Capture the cell that displays the provided text and extract its (x, y) central coordinate. 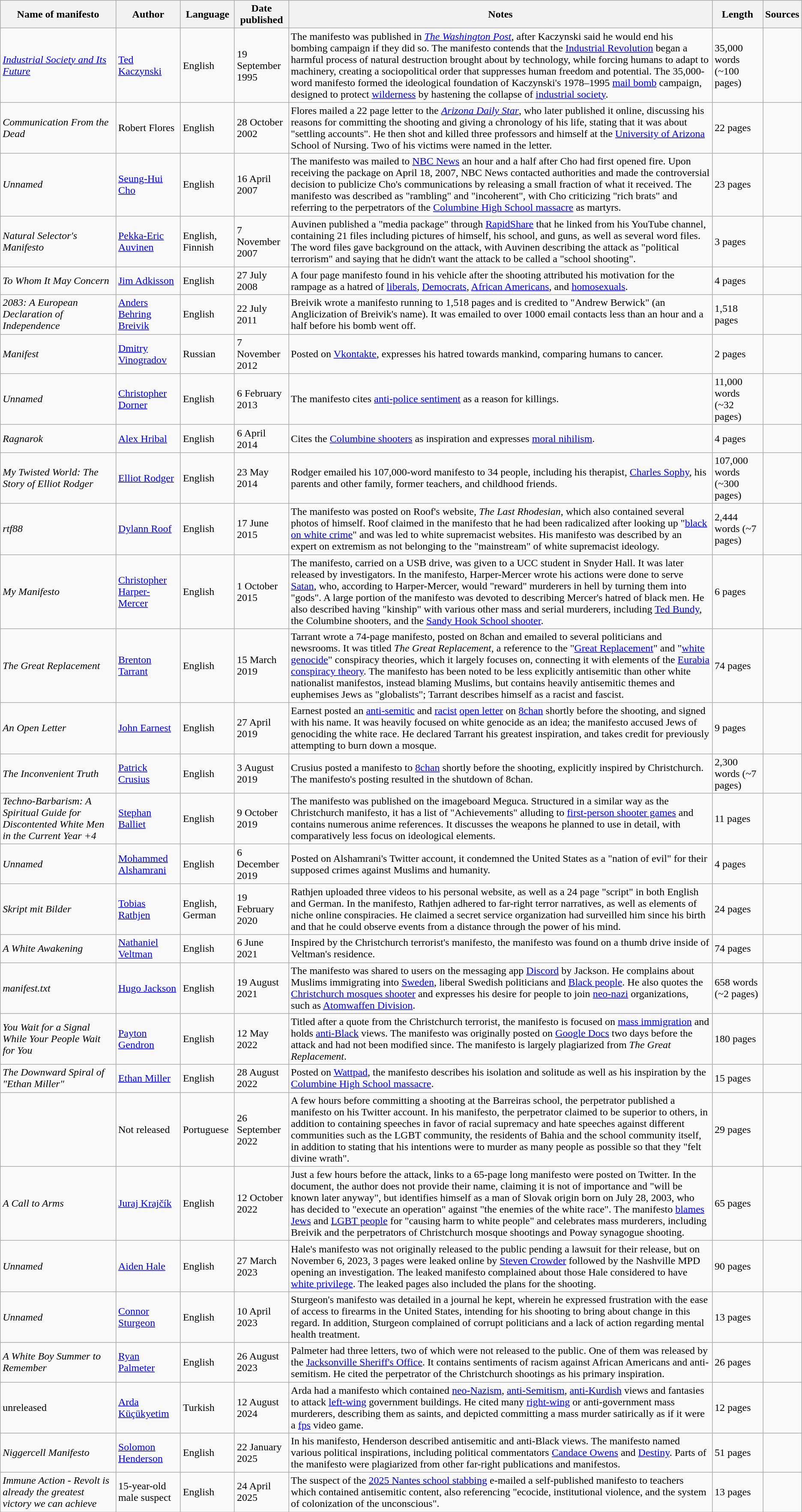
Pekka-Eric Auvinen (148, 242)
Ryan Palmeter (148, 1362)
Posted on Vkontakte, expresses his hatred towards mankind, comparing humans to cancer. (500, 354)
Natural Selector's Manifesto (58, 242)
English, Finnish (207, 242)
An Open Letter (58, 728)
27 March 2023 (261, 1266)
Christopher Harper-Mercer (148, 591)
7 November 2012 (261, 354)
19 August 2021 (261, 988)
12 October 2022 (261, 1204)
10 April 2023 (261, 1317)
3 pages (737, 242)
Language (207, 15)
2083: A European Declaration of Independence (58, 314)
Techno-Barbarism: A Spiritual Guide for Discontented White Men in the Current Year +4 (58, 819)
2,444 words (~7 pages) (737, 529)
28 October 2002 (261, 128)
A White Boy Summer to Remember (58, 1362)
Arda Küçükyetim (148, 1407)
Nathaniel Veltman (148, 948)
Alex Hribal (148, 439)
19 September 1995 (261, 65)
Cites the Columbine shooters as inspiration and expresses moral nihilism. (500, 439)
12 May 2022 (261, 1039)
26 September 2022 (261, 1129)
Solomon Henderson (148, 1453)
15 pages (737, 1079)
Name of manifesto (58, 15)
A Call to Arms (58, 1204)
26 pages (737, 1362)
29 pages (737, 1129)
Payton Gendron (148, 1039)
Industrial Society and Its Future (58, 65)
658 words (~2 pages) (737, 988)
16 April 2007 (261, 185)
Jim Adkisson (148, 281)
A White Awakening (58, 948)
90 pages (737, 1266)
Anders Behring Breivik (148, 314)
Manifest (58, 354)
My Manifesto (58, 591)
12 August 2024 (261, 1407)
Dylann Roof (148, 529)
180 pages (737, 1039)
11 pages (737, 819)
Mohammed Alshamrani (148, 864)
17 June 2015 (261, 529)
1,518 pages (737, 314)
Turkish (207, 1407)
The Downward Spiral of "Ethan Miller" (58, 1079)
23 May 2014 (261, 478)
7 November 2007 (261, 242)
23 pages (737, 185)
Ted Kaczynski (148, 65)
Tobias Rathjen (148, 909)
manifest.txt (58, 988)
The Great Replacement (58, 666)
Author (148, 15)
6 December 2019 (261, 864)
11,000 words (~32 pages) (737, 399)
3 August 2019 (261, 774)
6 February 2013 (261, 399)
107,000 words (~300 pages) (737, 478)
Length (737, 15)
Aiden Hale (148, 1266)
Stephan Balliet (148, 819)
22 January 2025 (261, 1453)
unreleased (58, 1407)
You Wait for a Signal While Your People Wait for You (58, 1039)
Posted on Wattpad, the manifesto describes his isolation and solitude as well as his inspiration by the Columbine High School massacre. (500, 1079)
Juraj Krajčík (148, 1204)
Patrick Crusius (148, 774)
6 June 2021 (261, 948)
15-year-old male suspect (148, 1492)
6 pages (737, 591)
Robert Flores (148, 128)
To Whom It May Concern (58, 281)
Portuguese (207, 1129)
John Earnest (148, 728)
Inspired by the Christchurch terrorist's manifesto, the manifesto was found on a thumb drive inside of Veltman's residence. (500, 948)
Skript mit Bilder (58, 909)
65 pages (737, 1204)
Sources (782, 15)
Not released (148, 1129)
Russian (207, 354)
24 pages (737, 909)
Date published (261, 15)
24 April 2025 (261, 1492)
12 pages (737, 1407)
35,000 words (~100 pages) (737, 65)
Seung-Hui Cho (148, 185)
Hugo Jackson (148, 988)
15 March 2019 (261, 666)
2,300 words (~7 pages) (737, 774)
9 October 2019 (261, 819)
Dmitry Vinogradov (148, 354)
Communication From the Dead (58, 128)
rtf88 (58, 529)
27 April 2019 (261, 728)
26 August 2023 (261, 1362)
6 April 2014 (261, 439)
22 pages (737, 128)
Christopher Dorner (148, 399)
Elliot Rodger (148, 478)
Brenton Tarrant (148, 666)
2 pages (737, 354)
My Twisted World: The Story of Elliot Rodger (58, 478)
The Inconvenient Truth (58, 774)
28 August 2022 (261, 1079)
Niggercell Manifesto (58, 1453)
51 pages (737, 1453)
22 July 2011 (261, 314)
English, German (207, 909)
1 October 2015 (261, 591)
Notes (500, 15)
27 July 2008 (261, 281)
Ethan Miller (148, 1079)
9 pages (737, 728)
Ragnarok (58, 439)
Immune Action - Revolt is already the greatest victory we can achieve (58, 1492)
The manifesto cites anti-police sentiment as a reason for killings. (500, 399)
19 February 2020 (261, 909)
Posted on Alshamrani's Twitter account, it condemned the United States as a "nation of evil" for their supposed crimes against Muslims and humanity. (500, 864)
Connor Sturgeon (148, 1317)
